Find where the given text appears and provide that cell's center as (X, Y) coordinate. 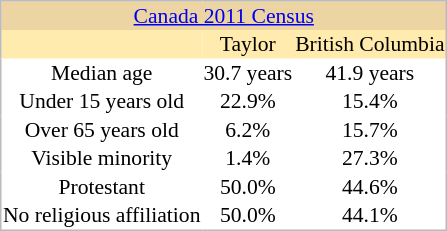
44.6% (370, 186)
Under 15 years old (102, 101)
27.3% (370, 158)
Median age (102, 72)
1.4% (248, 158)
Over 65 years old (102, 130)
15.7% (370, 130)
Taylor (248, 44)
41.9 years (370, 72)
Protestant (102, 186)
15.4% (370, 101)
44.1% (370, 216)
No religious affiliation (102, 216)
30.7 years (248, 72)
Visible minority (102, 158)
Canada 2011 Census (224, 16)
6.2% (248, 130)
22.9% (248, 101)
British Columbia (370, 44)
